Identify which cell holds the provided text, then report its [x, y] central coordinate. 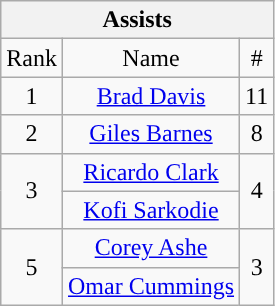
11 [257, 96]
Rank [32, 58]
Assists [138, 20]
Kofi Sarkodie [150, 210]
Corey Ashe [150, 248]
Ricardo Clark [150, 172]
Giles Barnes [150, 134]
2 [32, 134]
Omar Cummings [150, 286]
Name [150, 58]
# [257, 58]
1 [32, 96]
8 [257, 134]
4 [257, 191]
5 [32, 267]
Brad Davis [150, 96]
